Determine the (x, y) coordinate at the center of the cell enclosing the given text.  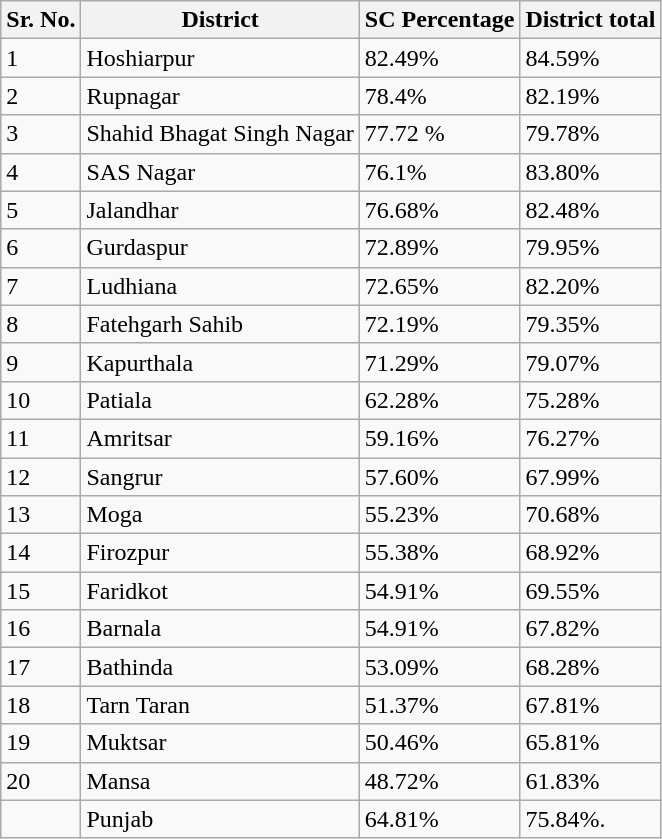
Rupnagar (220, 96)
5 (41, 210)
9 (41, 362)
82.49% (440, 58)
67.81% (590, 705)
Kapurthala (220, 362)
68.92% (590, 553)
83.80% (590, 172)
51.37% (440, 705)
16 (41, 629)
Jalandhar (220, 210)
79.35% (590, 324)
79.78% (590, 134)
79.95% (590, 248)
Amritsar (220, 438)
Tarn Taran (220, 705)
59.16% (440, 438)
2 (41, 96)
Muktsar (220, 743)
50.46% (440, 743)
55.23% (440, 515)
57.60% (440, 477)
District (220, 20)
District total (590, 20)
SC Percentage (440, 20)
Gurdaspur (220, 248)
Faridkot (220, 591)
76.27% (590, 438)
Moga (220, 515)
18 (41, 705)
12 (41, 477)
75.28% (590, 400)
Ludhiana (220, 286)
Patiala (220, 400)
71.29% (440, 362)
Bathinda (220, 667)
82.19% (590, 96)
76.68% (440, 210)
Fatehgarh Sahib (220, 324)
7 (41, 286)
70.68% (590, 515)
19 (41, 743)
Sangrur (220, 477)
61.83% (590, 781)
8 (41, 324)
75.84%. (590, 819)
3 (41, 134)
67.82% (590, 629)
SAS Nagar (220, 172)
Firozpur (220, 553)
64.81% (440, 819)
20 (41, 781)
4 (41, 172)
79.07% (590, 362)
Shahid Bhagat Singh Nagar (220, 134)
82.20% (590, 286)
Barnala (220, 629)
68.28% (590, 667)
14 (41, 553)
78.4% (440, 96)
69.55% (590, 591)
84.59% (590, 58)
76.1% (440, 172)
17 (41, 667)
Hoshiarpur (220, 58)
6 (41, 248)
1 (41, 58)
67.99% (590, 477)
11 (41, 438)
10 (41, 400)
48.72% (440, 781)
15 (41, 591)
72.65% (440, 286)
Punjab (220, 819)
13 (41, 515)
Mansa (220, 781)
53.09% (440, 667)
77.72 % (440, 134)
62.28% (440, 400)
72.89% (440, 248)
65.81% (590, 743)
72.19% (440, 324)
55.38% (440, 553)
82.48% (590, 210)
Sr. No. (41, 20)
